Search for the cell housing the specified text and yield its [X, Y] center coordinate. 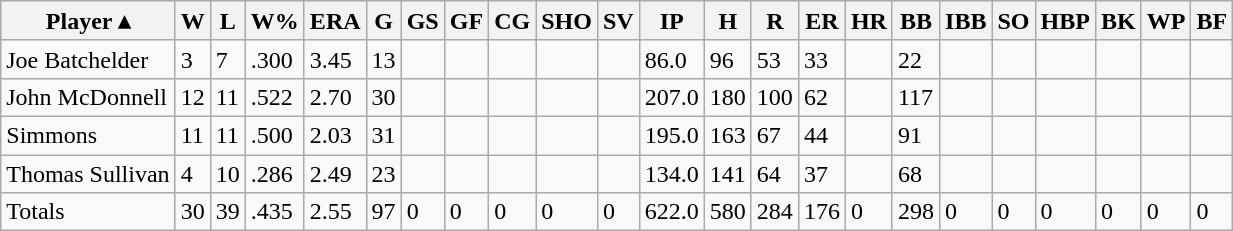
180 [728, 97]
Player ▴ [88, 21]
.500 [274, 135]
141 [728, 173]
10 [228, 173]
.522 [274, 97]
.300 [274, 59]
7 [228, 59]
2.55 [335, 212]
53 [774, 59]
163 [728, 135]
2.49 [335, 173]
CG [512, 21]
176 [822, 212]
39 [228, 212]
23 [384, 173]
.286 [274, 173]
2.03 [335, 135]
.435 [274, 212]
BB [916, 21]
91 [916, 135]
12 [192, 97]
96 [728, 59]
ER [822, 21]
BF [1212, 21]
3 [192, 59]
IP [672, 21]
W [192, 21]
G [384, 21]
WP [1166, 21]
622.0 [672, 212]
Thomas Sullivan [88, 173]
L [228, 21]
207.0 [672, 97]
37 [822, 173]
580 [728, 212]
13 [384, 59]
4 [192, 173]
62 [822, 97]
22 [916, 59]
2.70 [335, 97]
R [774, 21]
284 [774, 212]
HR [868, 21]
68 [916, 173]
GS [422, 21]
GF [466, 21]
117 [916, 97]
John McDonnell [88, 97]
86.0 [672, 59]
33 [822, 59]
97 [384, 212]
SV [618, 21]
HBP [1065, 21]
Totals [88, 212]
BK [1118, 21]
44 [822, 135]
67 [774, 135]
SHO [567, 21]
31 [384, 135]
Joe Batchelder [88, 59]
W% [274, 21]
IBB [966, 21]
64 [774, 173]
H [728, 21]
195.0 [672, 135]
ERA [335, 21]
134.0 [672, 173]
Simmons [88, 135]
SO [1014, 21]
100 [774, 97]
3.45 [335, 59]
298 [916, 212]
